Locate the cell with the specified text and output its (X, Y) center coordinate. 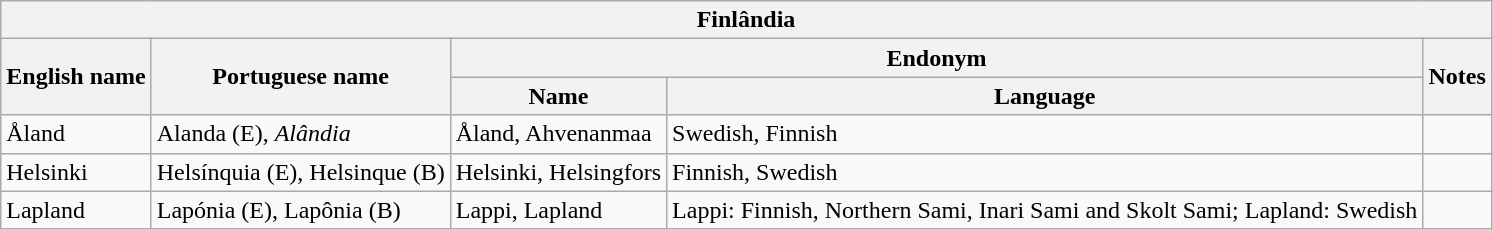
Portuguese name (300, 77)
English name (76, 77)
Helsinki, Helsingfors (558, 172)
Helsínquia (E), Helsinque (B) (300, 172)
Åland, Ahvenanmaa (558, 134)
Notes (1457, 77)
Language (1045, 96)
Lapónia (E), Lapônia (B) (300, 210)
Helsinki (76, 172)
Åland (76, 134)
Lappi, Lapland (558, 210)
Endonym (936, 58)
Swedish, Finnish (1045, 134)
Alanda (E), Alândia (300, 134)
Finlândia (746, 20)
Lappi: Finnish, Northern Sami, Inari Sami and Skolt Sami; Lapland: Swedish (1045, 210)
Finnish, Swedish (1045, 172)
Lapland (76, 210)
Name (558, 96)
